Detect which cell encompasses the target text, then output its (x, y) center coordinate. 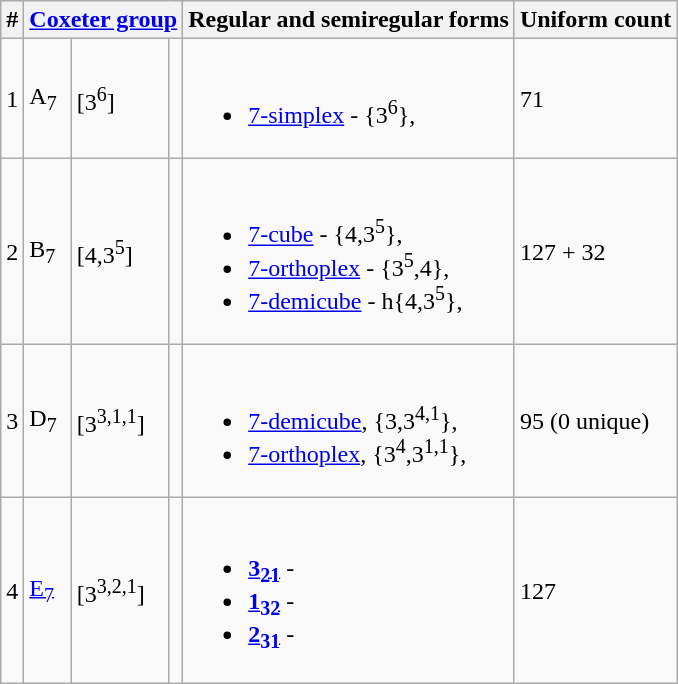
[36] (120, 99)
[4,35] (120, 252)
Regular and semiregular forms (349, 20)
7-demicube, {3,34,1}, 7-orthoplex, {34,31,1}, (349, 422)
2 (12, 252)
[33,2,1] (120, 591)
1 (12, 99)
4 (12, 591)
127 (595, 591)
[33,1,1] (120, 422)
321 - 132 - 231 - (349, 591)
7-cube - {4,35}, 7-orthoplex - {35,4}, 7-demicube - h{4,35}, (349, 252)
# (12, 20)
95 (0 unique) (595, 422)
3 (12, 422)
71 (595, 99)
A7 (48, 99)
7-simplex - {36}, (349, 99)
E7 (48, 591)
D7 (48, 422)
Coxeter group (104, 20)
B7 (48, 252)
127 + 32 (595, 252)
Uniform count (595, 20)
